Find where the given text appears and provide that cell's center as [x, y] coordinate. 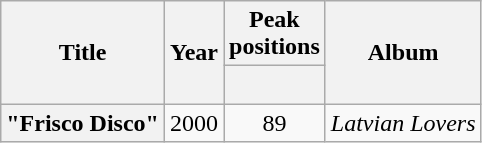
Album [403, 52]
"Frisco Disco" [83, 123]
89 [275, 123]
Latvian Lovers [403, 123]
Year [194, 52]
Title [83, 52]
Peak positions [275, 34]
2000 [194, 123]
